Return the (x, y) coordinate for the center point of the cell that contains the specified text.  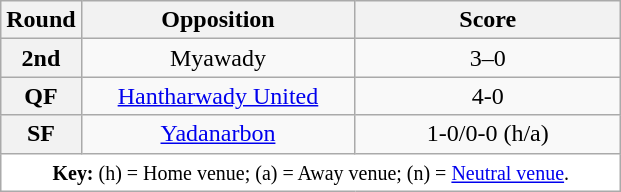
Yadanarbon (218, 134)
3–0 (488, 58)
Score (488, 20)
Key: (h) = Home venue; (a) = Away venue; (n) = Neutral venue. (311, 172)
Myawady (218, 58)
Opposition (218, 20)
2nd (41, 58)
Hantharwady United (218, 96)
QF (41, 96)
Round (41, 20)
4-0 (488, 96)
1-0/0-0 (h/a) (488, 134)
SF (41, 134)
